Return the [X, Y] coordinate for the center point of the cell that contains the specified text.  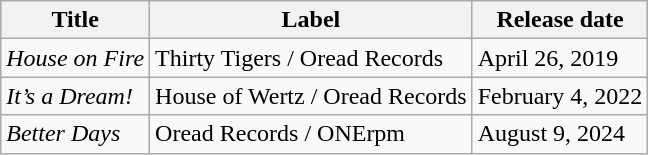
It’s a Dream! [76, 96]
Title [76, 20]
April 26, 2019 [560, 58]
Oread Records / ONErpm [312, 134]
August 9, 2024 [560, 134]
Better Days [76, 134]
February 4, 2022 [560, 96]
House on Fire [76, 58]
House of Wertz / Oread Records [312, 96]
Release date [560, 20]
Label [312, 20]
Thirty Tigers / Oread Records [312, 58]
